Determine the [x, y] coordinate at the center of the cell enclosing the given text.  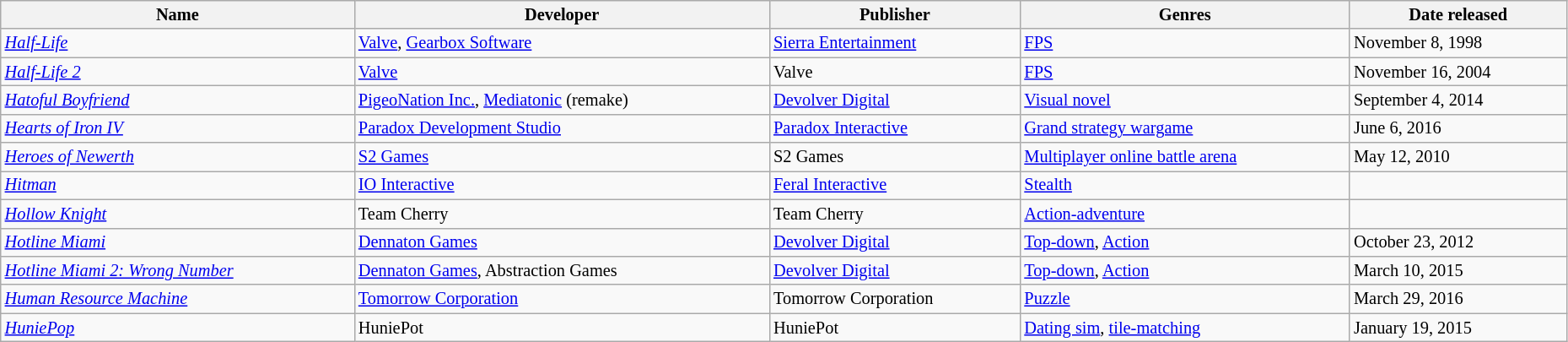
Paradox Development Studio [562, 128]
Heroes of Newerth [177, 157]
Hollow Knight [177, 214]
January 19, 2015 [1458, 328]
Genres [1184, 14]
Hotline Miami 2: Wrong Number [177, 270]
Action-adventure [1184, 214]
PigeoNation Inc., Mediatonic (remake) [562, 100]
June 6, 2016 [1458, 128]
Half-Life [177, 43]
HuniePop [177, 328]
Hitman [177, 185]
Human Resource Machine [177, 299]
March 10, 2015 [1458, 270]
Puzzle [1184, 299]
October 23, 2012 [1458, 242]
March 29, 2016 [1458, 299]
Hatoful Boyfriend [177, 100]
Grand strategy wargame [1184, 128]
November 8, 1998 [1458, 43]
Visual novel [1184, 100]
Valve, Gearbox Software [562, 43]
Developer [562, 14]
Feral Interactive [894, 185]
November 16, 2004 [1458, 72]
IO Interactive [562, 185]
Dennaton Games [562, 242]
Publisher [894, 14]
Name [177, 14]
Half-Life 2 [177, 72]
May 12, 2010 [1458, 157]
Hotline Miami [177, 242]
Dennaton Games, Abstraction Games [562, 270]
September 4, 2014 [1458, 100]
Date released [1458, 14]
Multiplayer online battle arena [1184, 157]
Dating sim, tile-matching [1184, 328]
Paradox Interactive [894, 128]
Stealth [1184, 185]
Sierra Entertainment [894, 43]
Hearts of Iron IV [177, 128]
